Output the (X, Y) coordinate of the center of the cell containing the given text.  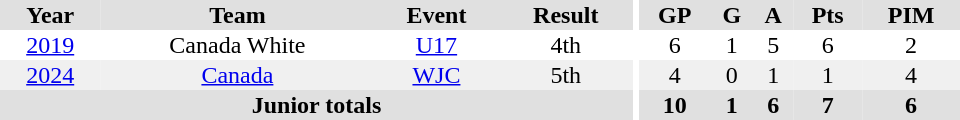
Team (237, 15)
PIM (911, 15)
Canada White (237, 45)
Event (436, 15)
Result (566, 15)
5th (566, 75)
Pts (828, 15)
Canada (237, 75)
Junior totals (316, 105)
10 (675, 105)
A (773, 15)
2 (911, 45)
2024 (50, 75)
4th (566, 45)
GP (675, 15)
2019 (50, 45)
G (732, 15)
U17 (436, 45)
WJC (436, 75)
7 (828, 105)
0 (732, 75)
5 (773, 45)
Year (50, 15)
